Detect which cell encompasses the target text, then output its [x, y] center coordinate. 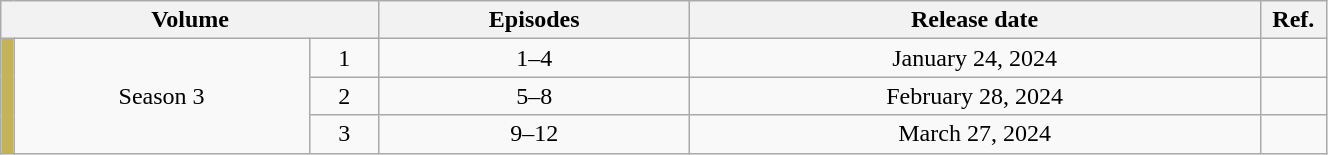
2 [344, 96]
1–4 [534, 58]
5–8 [534, 96]
February 28, 2024 [974, 96]
Release date [974, 20]
1 [344, 58]
January 24, 2024 [974, 58]
9–12 [534, 134]
3 [344, 134]
Episodes [534, 20]
Ref. [1293, 20]
Season 3 [162, 96]
Volume [190, 20]
March 27, 2024 [974, 134]
